Detect which cell encompasses the target text, then output its [X, Y] center coordinate. 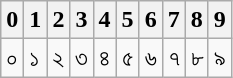
৯ [220, 58]
7 [174, 20]
9 [220, 20]
6 [150, 20]
৬ [150, 58]
1 [36, 20]
১ [36, 58]
৮ [196, 58]
5 [128, 20]
0 [12, 20]
৫ [128, 58]
3 [82, 20]
৩ [82, 58]
২ [58, 58]
৪ [104, 58]
৭ [174, 58]
2 [58, 20]
4 [104, 20]
০ [12, 58]
8 [196, 20]
